Identify which cell holds the provided text, then report its [x, y] central coordinate. 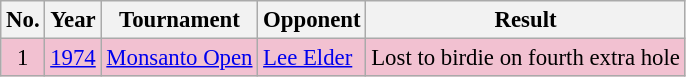
Lee Elder [312, 58]
Tournament [180, 20]
Lost to birdie on fourth extra hole [526, 58]
Opponent [312, 20]
1974 [73, 58]
No. [23, 20]
Year [73, 20]
Result [526, 20]
1 [23, 58]
Monsanto Open [180, 58]
